Scan for the cell matching the given text and deliver its (x, y) coordinate at center. 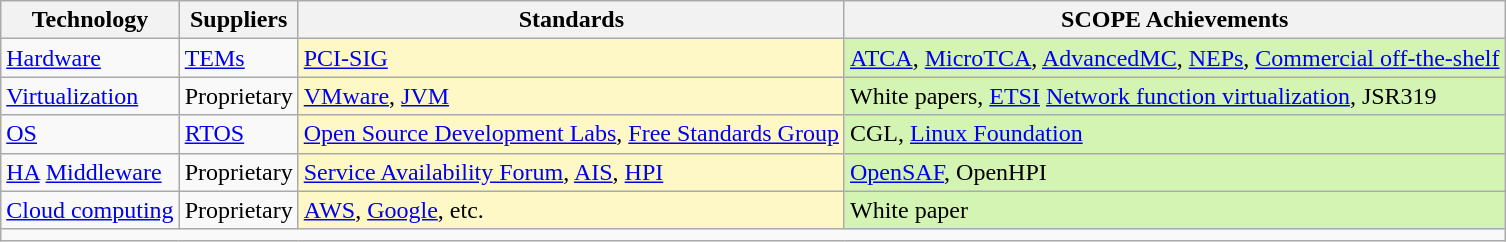
Suppliers (238, 20)
TEMs (238, 58)
Standards (571, 20)
PCI-SIG (571, 58)
HA Middleware (90, 172)
Service Availability Forum, AIS, HPI (571, 172)
Virtualization (90, 96)
RTOS (238, 134)
White paper (1174, 210)
VMware, JVM (571, 96)
AWS, Google, etc. (571, 210)
Hardware (90, 58)
Technology (90, 20)
OS (90, 134)
Cloud computing (90, 210)
Open Source Development Labs, Free Standards Group (571, 134)
White papers, ETSI Network function virtualization, JSR319 (1174, 96)
OpenSAF, OpenHPI (1174, 172)
CGL, Linux Foundation (1174, 134)
ATCA, MicroTCA, AdvancedMC, NEPs, Commercial off-the-shelf (1174, 58)
SCOPE Achievements (1174, 20)
